Return the [x, y] coordinate for the center point of the cell that contains the specified text.  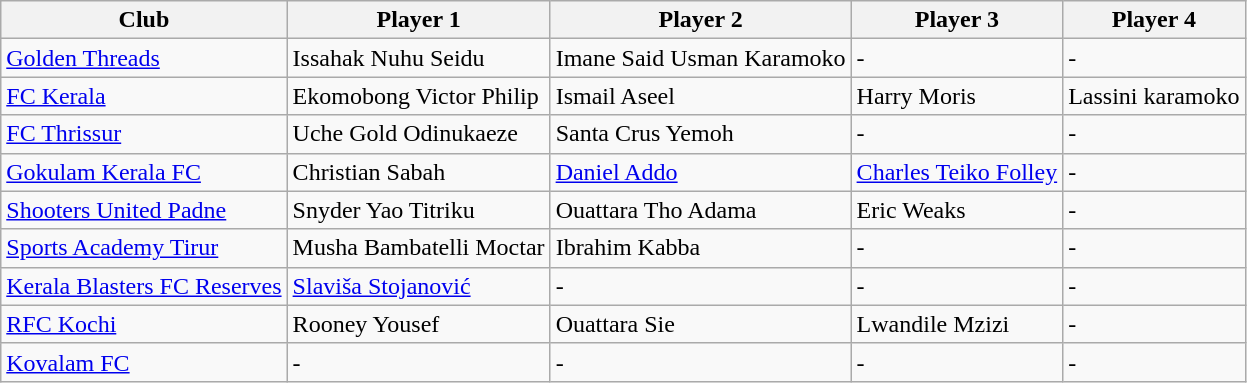
Issahak Nuhu Seidu [418, 58]
Ouattara Sie [700, 324]
Kerala Blasters FC Reserves [144, 286]
Player 3 [957, 20]
Lwandile Mzizi [957, 324]
Club [144, 20]
Uche Gold Odinukaeze [418, 134]
Golden Threads [144, 58]
Slaviša Stojanović [418, 286]
Ouattara Tho Adama [700, 210]
Gokulam Kerala FC [144, 172]
Harry Moris [957, 96]
Player 1 [418, 20]
Lassini karamoko [1154, 96]
Ismail Aseel [700, 96]
Santa Crus Yemoh [700, 134]
Daniel Addo [700, 172]
Charles Teiko Folley [957, 172]
FC Kerala [144, 96]
Rooney Yousef [418, 324]
RFC Kochi [144, 324]
Ibrahim Kabba [700, 248]
Christian Sabah [418, 172]
FC Thrissur [144, 134]
Eric Weaks [957, 210]
Player 4 [1154, 20]
Sports Academy Tirur [144, 248]
Player 2 [700, 20]
Musha Bambatelli Moctar [418, 248]
Imane Said Usman Karamoko [700, 58]
Shooters United Padne [144, 210]
Ekomobong Victor Philip [418, 96]
Kovalam FC [144, 362]
Snyder Yao Titriku [418, 210]
